Scan for the cell matching the given text and deliver its (X, Y) coordinate at center. 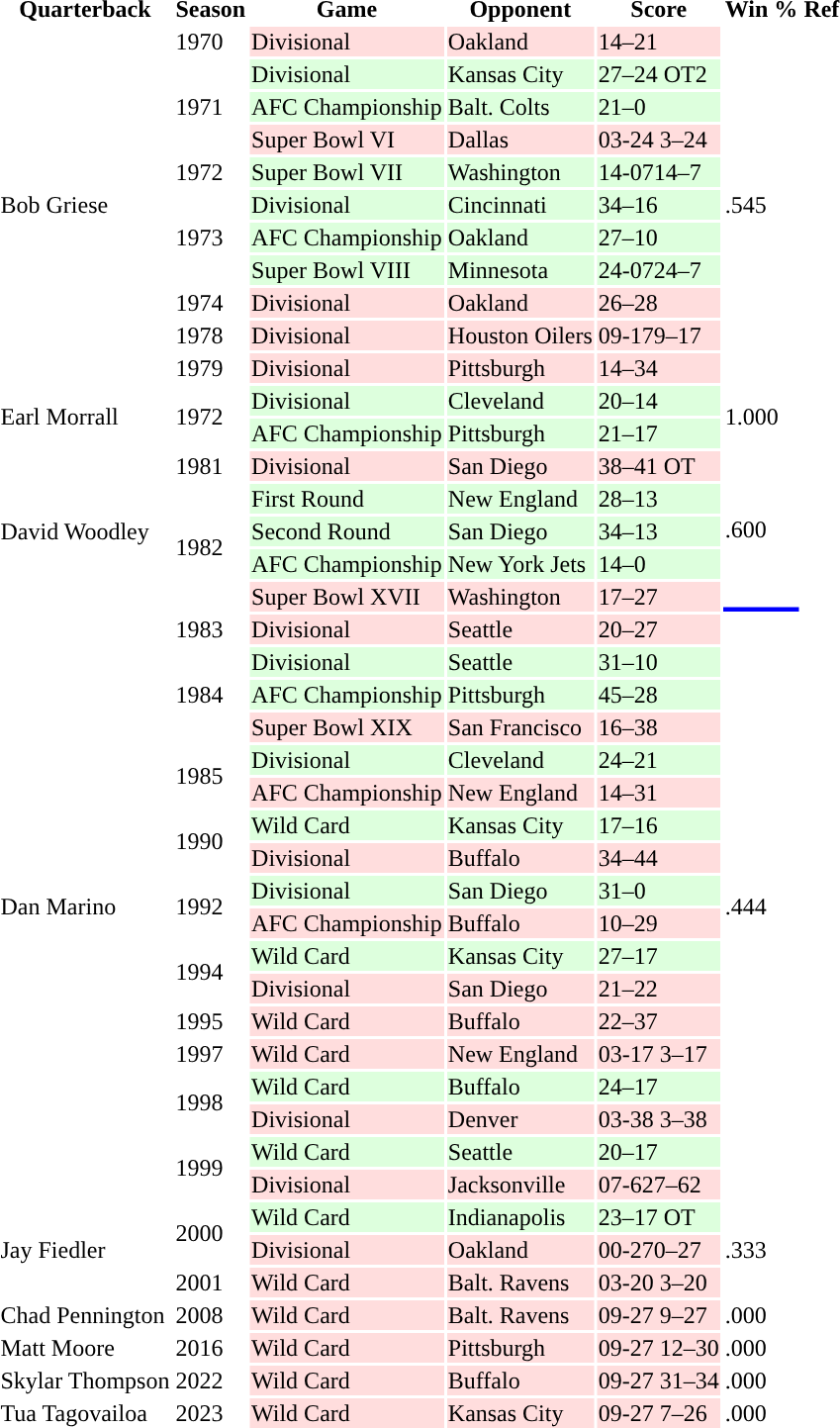
38–41 OT (659, 466)
Super Bowl VIII (347, 270)
Indianapolis (520, 1217)
20–14 (659, 401)
14–0 (659, 564)
1994 (211, 972)
1970 (211, 42)
1999 (211, 1168)
27–10 (659, 238)
Dallas (520, 140)
1979 (211, 368)
Cincinnati (520, 205)
1997 (211, 1054)
09-27 7–26 (659, 1413)
34–13 (659, 531)
Denver (520, 1119)
17–27 (659, 597)
17–16 (659, 825)
Minnesota (520, 270)
San Francisco (520, 727)
09-27 31–34 (659, 1380)
28–13 (659, 499)
27–17 (659, 956)
21–22 (659, 989)
07-627–62 (659, 1185)
03-24 3–24 (659, 140)
1998 (211, 1102)
03-38 3–38 (659, 1119)
14–31 (659, 793)
00-270–27 (659, 1250)
1981 (211, 466)
10–29 (659, 923)
24–21 (659, 760)
New York Jets (520, 564)
34–16 (659, 205)
Super Bowl VII (347, 172)
2022 (211, 1380)
03-20 3–20 (659, 1283)
Second Round (347, 531)
1973 (211, 238)
2000 (211, 1233)
21–0 (659, 107)
14-0714–7 (659, 172)
1990 (211, 841)
20–17 (659, 1152)
1974 (211, 303)
1984 (211, 695)
20–27 (659, 629)
1.000 (762, 418)
16–38 (659, 727)
1983 (211, 629)
1992 (211, 906)
09-179–17 (659, 335)
09-27 12–30 (659, 1348)
2001 (211, 1283)
Super Bowl XVII (347, 597)
14–34 (659, 368)
09-27 9–27 (659, 1315)
24-0724–7 (659, 270)
26–28 (659, 303)
First Round (347, 499)
31–10 (659, 662)
22–37 (659, 1021)
Balt. Colts (520, 107)
1978 (211, 335)
.444 (762, 906)
23–17 OT (659, 1217)
1985 (211, 776)
2016 (211, 1348)
1982 (211, 548)
Super Bowl XIX (347, 727)
03-17 3–17 (659, 1054)
1995 (211, 1021)
1971 (211, 107)
34–44 (659, 858)
.545 (762, 205)
.333 (762, 1250)
2008 (211, 1315)
2023 (211, 1413)
27–24 OT2 (659, 74)
24–17 (659, 1087)
31–0 (659, 891)
21–17 (659, 433)
Houston Oilers (520, 335)
14–21 (659, 42)
.600 (762, 531)
Jacksonville (520, 1185)
45–28 (659, 695)
Super Bowl VI (347, 140)
